For the text-containing cell, return its midpoint in (x, y) coordinate format. 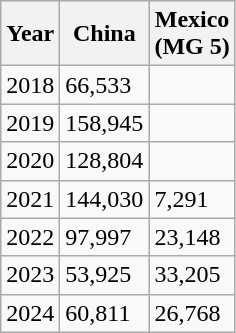
33,205 (192, 275)
144,030 (104, 199)
158,945 (104, 123)
26,768 (192, 313)
2024 (30, 313)
2021 (30, 199)
2020 (30, 161)
60,811 (104, 313)
2023 (30, 275)
128,804 (104, 161)
Year (30, 34)
2018 (30, 85)
23,148 (192, 237)
97,997 (104, 237)
7,291 (192, 199)
2019 (30, 123)
2022 (30, 237)
66,533 (104, 85)
Mexico(MG 5) (192, 34)
53,925 (104, 275)
China (104, 34)
